Search for the cell housing the specified text and yield its (x, y) center coordinate. 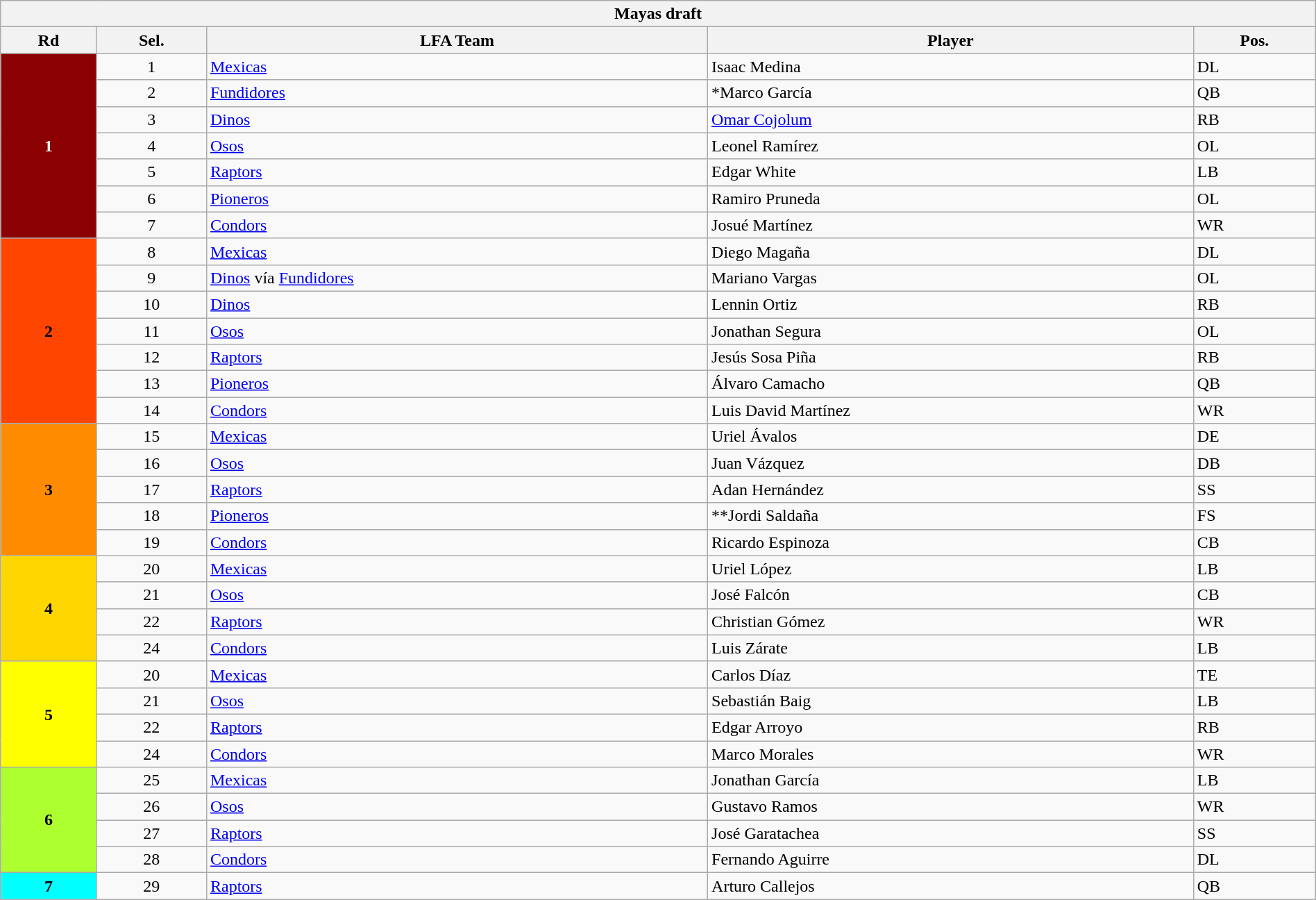
25 (151, 781)
Jesús Sosa Piña (951, 358)
Omar Cojolum (951, 119)
Pos. (1254, 40)
15 (151, 437)
Uriel Ávalos (951, 437)
Sel. (151, 40)
Sebastián Baig (951, 701)
Leonel Ramírez (951, 146)
Diego Magaña (951, 251)
DB (1254, 463)
Álvaro Camacho (951, 384)
19 (151, 542)
27 (151, 833)
Christian Gómez (951, 622)
Ramiro Pruneda (951, 199)
9 (151, 278)
Gustavo Ramos (951, 807)
29 (151, 886)
Marco Morales (951, 753)
12 (151, 358)
Edgar Arroyo (951, 727)
16 (151, 463)
FS (1254, 516)
Carlos Díaz (951, 674)
*Marco García (951, 93)
Player (951, 40)
Fernando Aguirre (951, 860)
13 (151, 384)
Uriel López (951, 569)
Jonathan Segura (951, 331)
Jonathan García (951, 781)
Mariano Vargas (951, 278)
11 (151, 331)
18 (151, 516)
Juan Vázquez (951, 463)
DE (1254, 437)
José Garatachea (951, 833)
Adan Hernández (951, 490)
Arturo Callejos (951, 886)
10 (151, 304)
Josué Martínez (951, 225)
Rd (49, 40)
Isaac Medina (951, 67)
28 (151, 860)
**Jordi Saldaña (951, 516)
Fundidores (457, 93)
Ricardo Espinoza (951, 542)
Luis David Martínez (951, 410)
LFA Team (457, 40)
Dinos vía Fundidores (457, 278)
Luis Zárate (951, 648)
Mayas draft (658, 14)
8 (151, 251)
Lennin Ortiz (951, 304)
Edgar White (951, 172)
TE (1254, 674)
17 (151, 490)
14 (151, 410)
José Falcón (951, 595)
26 (151, 807)
